Return the [x, y] coordinate for the center point of the cell that contains the specified text.  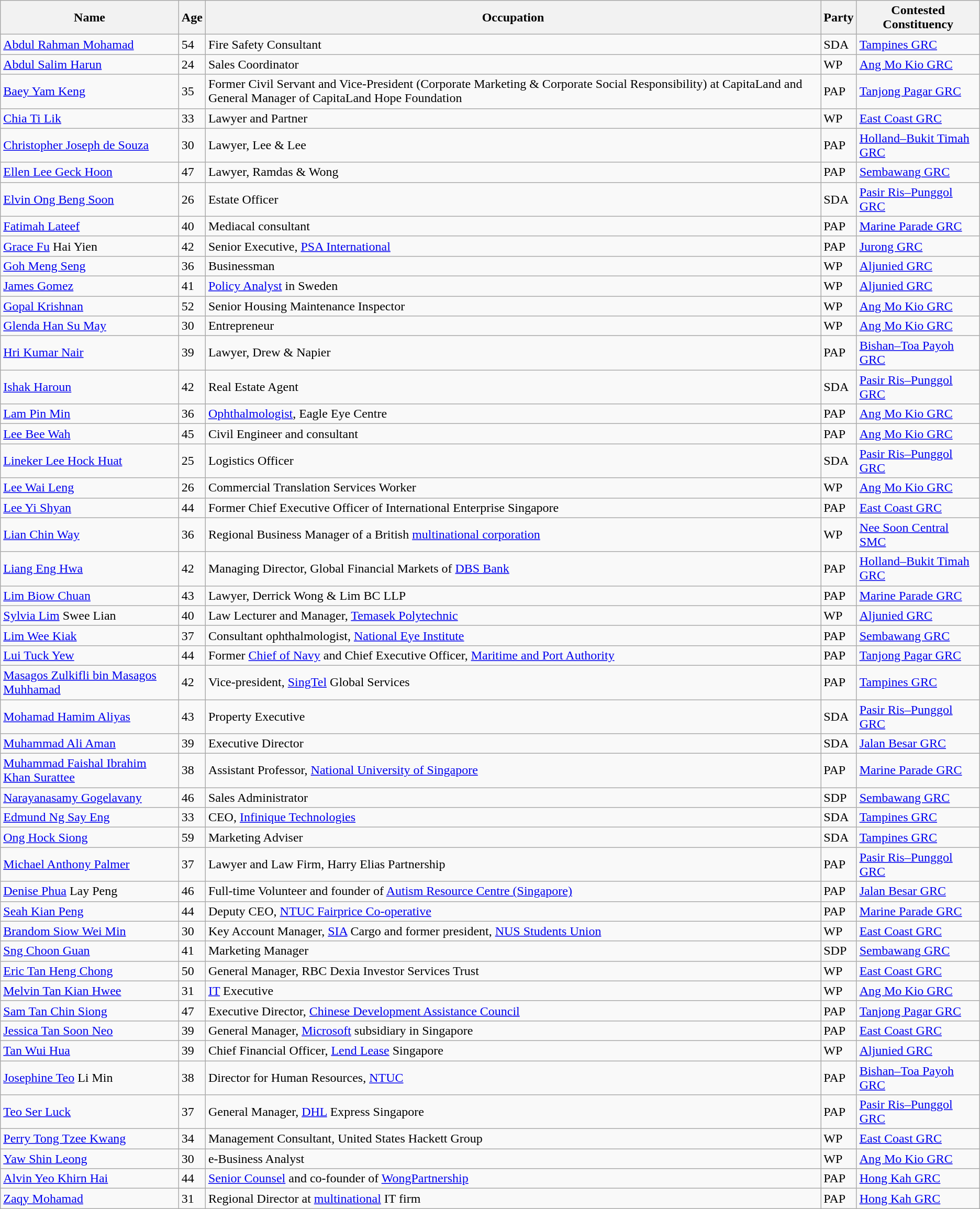
Senior Housing Maintenance Inspector [513, 306]
Muhammad Faishal Ibrahim Khan Surattee [90, 770]
Chief Financial Officer, Lend Lease Singapore [513, 1050]
Lawyer and Partner [513, 118]
Lawyer, Lee & Lee [513, 145]
Brandom Siow Wei Min [90, 931]
Glenda Han Su May [90, 326]
54 [192, 44]
Property Executive [513, 716]
Vice-president, SingTel Global Services [513, 682]
Alvin Yeo Khirn Hai [90, 1179]
Logistics Officer [513, 461]
Management Consultant, United States Hackett Group [513, 1139]
Marketing Manager [513, 951]
Lim Biow Chuan [90, 596]
Lawyer, Ramdas & Wong [513, 172]
General Manager, Microsoft subsidiary in Singapore [513, 1031]
Ong Hock Siong [90, 837]
Liang Eng Hwa [90, 568]
Lim Wee Kiak [90, 635]
Hri Kumar Nair [90, 353]
25 [192, 461]
Perry Tong Tzee Kwang [90, 1139]
Chia Ti Lik [90, 118]
Contested Constituency [918, 18]
Policy Analyst in Sweden [513, 286]
Melvin Tan Kian Hwee [90, 991]
Sylvia Lim Swee Lian [90, 615]
Muhammad Ali Aman [90, 744]
Lam Pin Min [90, 414]
Occupation [513, 18]
Regional Director at multinational IT firm [513, 1199]
Josephine Teo Li Min [90, 1077]
Jessica Tan Soon Neo [90, 1031]
Yaw Shin Leong [90, 1159]
General Manager, RBC Dexia Investor Services Trust [513, 971]
Law Lecturer and Manager, Temasek Polytechnic [513, 615]
Entrepreneur [513, 326]
Sales Administrator [513, 798]
Civil Engineer and consultant [513, 434]
Former Chief of Navy and Chief Executive Officer, Maritime and Port Authority [513, 655]
Marketing Adviser [513, 837]
Full-time Volunteer and founder of Autism Resource Centre (Singapore) [513, 891]
24 [192, 64]
35 [192, 91]
IT Executive [513, 991]
Fire Safety Consultant [513, 44]
Lee Yi Shyan [90, 508]
Businessman [513, 266]
Tan Wui Hua [90, 1050]
Assistant Professor, National University of Singapore [513, 770]
59 [192, 837]
Baey Yam Keng [90, 91]
Eric Tan Heng Chong [90, 971]
50 [192, 971]
Ellen Lee Geck Hoon [90, 172]
Gopal Krishnan [90, 306]
Goh Meng Seng [90, 266]
Ishak Haroun [90, 387]
Sam Tan Chin Siong [90, 1011]
Edmund Ng Say Eng [90, 818]
Lawyer, Drew & Napier [513, 353]
Seah Kian Peng [90, 911]
Lawyer and Law Firm, Harry Elias Partnership [513, 865]
Executive Director, Chinese Development Assistance Council [513, 1011]
CEO, Infinique Technologies [513, 818]
Masagos Zulkifli bin Masagos Muhhamad [90, 682]
Grace Fu Hai Yien [90, 246]
45 [192, 434]
Former Chief Executive Officer of International Enterprise Singapore [513, 508]
Lineker Lee Hock Huat [90, 461]
Executive Director [513, 744]
34 [192, 1139]
Michael Anthony Palmer [90, 865]
Lian Chin Way [90, 535]
52 [192, 306]
Lui Tuck Yew [90, 655]
Lee Bee Wah [90, 434]
Narayanasamy Gogelavany [90, 798]
e-Business Analyst [513, 1159]
Mediacal consultant [513, 226]
James Gomez [90, 286]
Estate Officer [513, 199]
Christopher Joseph de Souza [90, 145]
Senior Counsel and co-founder of WongPartnership [513, 1179]
Abdul Salim Harun [90, 64]
Zaqy Mohamad [90, 1199]
Name [90, 18]
Regional Business Manager of a British multinational corporation [513, 535]
Elvin Ong Beng Soon [90, 199]
Sales Coordinator [513, 64]
Senior Executive, PSA International [513, 246]
Teo Ser Luck [90, 1112]
Fatimah Lateef [90, 226]
Denise Phua Lay Peng [90, 891]
Lawyer, Derrick Wong & Lim BC LLP [513, 596]
Sng Choon Guan [90, 951]
Abdul Rahman Mohamad [90, 44]
Commercial Translation Services Worker [513, 488]
Nee Soon Central SMC [918, 535]
General Manager, DHL Express Singapore [513, 1112]
Party [839, 18]
Ophthalmologist, Eagle Eye Centre [513, 414]
Mohamad Hamim Aliyas [90, 716]
Director for Human Resources, NTUC [513, 1077]
Key Account Manager, SIA Cargo and former president, NUS Students Union [513, 931]
Deputy CEO, NTUC Fairprice Co-operative [513, 911]
Age [192, 18]
Jurong GRC [918, 246]
Consultant ophthalmologist, National Eye Institute [513, 635]
Lee Wai Leng [90, 488]
Real Estate Agent [513, 387]
Managing Director, Global Financial Markets of DBS Bank [513, 568]
